For the text-containing cell, return its midpoint in [x, y] coordinate format. 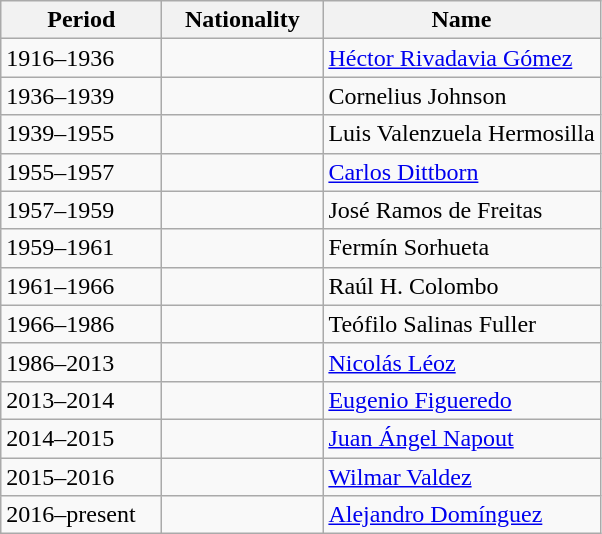
1959–1961 [82, 248]
1955–1957 [82, 172]
2013–2014 [82, 400]
Period [82, 20]
Luis Valenzuela Hermosilla [462, 134]
Juan Ángel Napout [462, 438]
2015–2016 [82, 477]
Nationality [242, 20]
Nicolás Léoz [462, 362]
Eugenio Figueredo [462, 400]
1961–1966 [82, 286]
Héctor Rivadavia Gómez [462, 58]
1916–1936 [82, 58]
1986–2013 [82, 362]
1966–1986 [82, 324]
1936–1939 [82, 96]
1939–1955 [82, 134]
Teófilo Salinas Fuller [462, 324]
Carlos Dittborn [462, 172]
Name [462, 20]
José Ramos de Freitas [462, 210]
Fermín Sorhueta [462, 248]
2014–2015 [82, 438]
Alejandro Domínguez [462, 515]
Wilmar Valdez [462, 477]
1957–1959 [82, 210]
Raúl H. Colombo [462, 286]
2016–present [82, 515]
Cornelius Johnson [462, 96]
